Capture the cell that displays the provided text and extract its (X, Y) central coordinate. 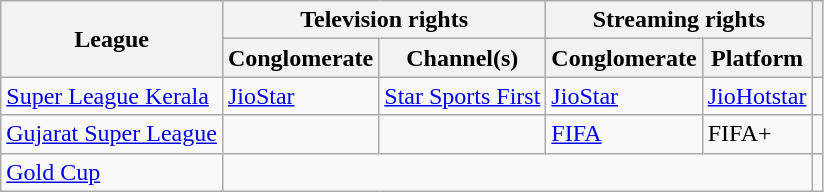
Platform (757, 58)
FIFA+ (757, 134)
Super League Kerala (112, 96)
Television rights (384, 20)
Star Sports First (462, 96)
JioHotstar (757, 96)
Streaming rights (679, 20)
FIFA (624, 134)
League (112, 39)
Channel(s) (462, 58)
Gujarat Super League (112, 134)
Gold Cup (112, 172)
